Determine the [x, y] coordinate at the center of the cell enclosing the given text.  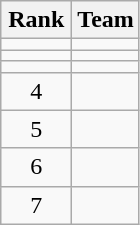
6 [36, 167]
Team [106, 20]
4 [36, 91]
7 [36, 205]
5 [36, 129]
Rank [36, 20]
